Extract the [x, y] coordinate from the center of the cell holding the provided text.  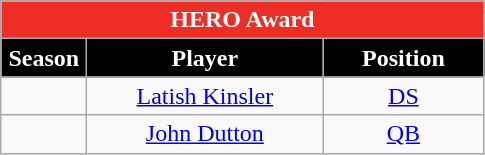
Season [44, 58]
Position [404, 58]
Latish Kinsler [205, 96]
John Dutton [205, 134]
QB [404, 134]
DS [404, 96]
Player [205, 58]
HERO Award [242, 20]
